Provide the [X, Y] coordinate of the cell's center where the given text is located.  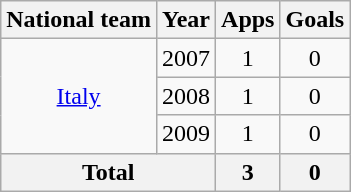
Total [108, 172]
3 [248, 172]
2007 [186, 58]
National team [79, 20]
Italy [79, 96]
2009 [186, 134]
Year [186, 20]
2008 [186, 96]
Apps [248, 20]
Goals [315, 20]
